Detect which cell encompasses the target text, then output its [x, y] center coordinate. 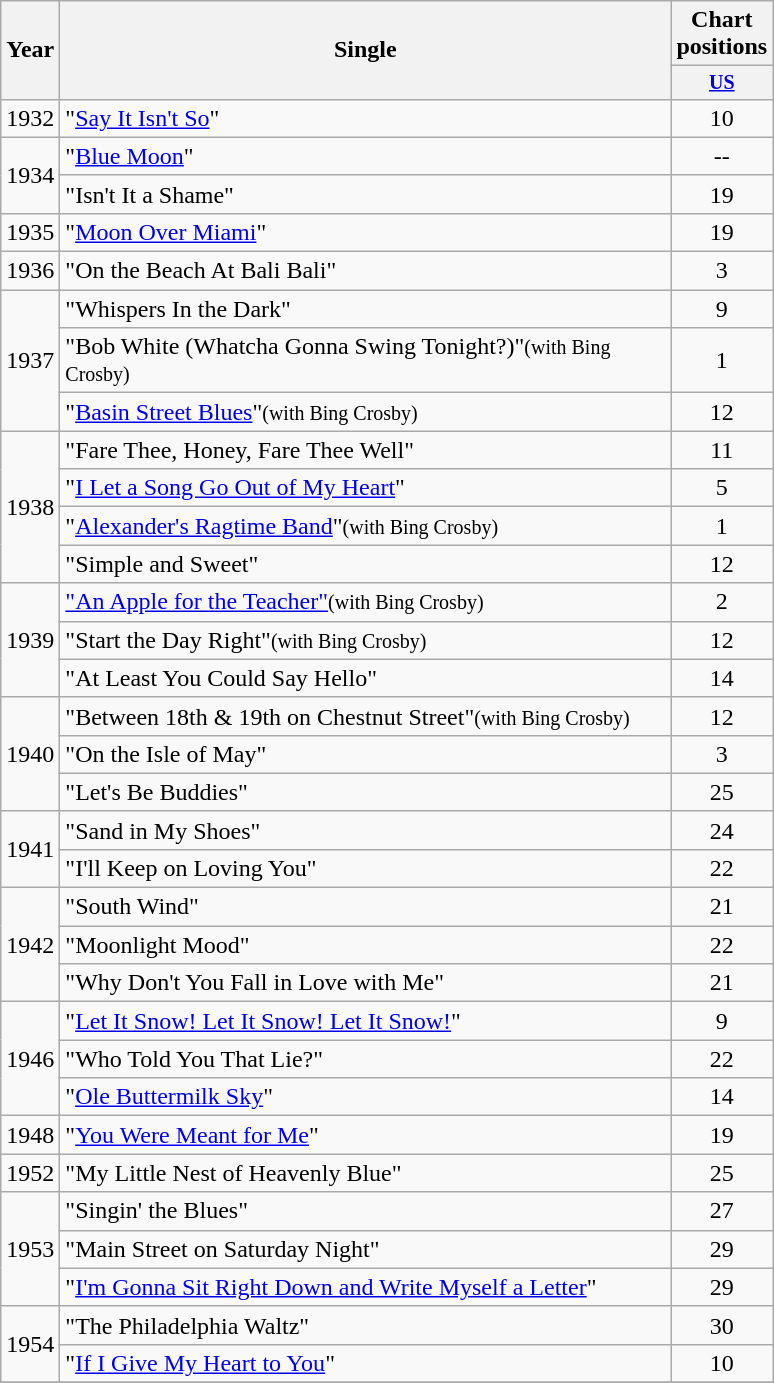
"An Apple for the Teacher"(with Bing Crosby) [366, 602]
1938 [30, 507]
"Basin Street Blues"(with Bing Crosby) [366, 412]
"The Philadelphia Waltz" [366, 1325]
"On the Isle of May" [366, 754]
"Let's Be Buddies" [366, 792]
"You Were Meant for Me" [366, 1135]
1948 [30, 1135]
1937 [30, 360]
30 [722, 1325]
"Singin' the Blues" [366, 1211]
"Moon Over Miami" [366, 232]
1953 [30, 1249]
"Sand in My Shoes" [366, 830]
"Simple and Sweet" [366, 564]
1940 [30, 754]
Chart positions [722, 34]
"Let It Snow! Let It Snow! Let It Snow!" [366, 1021]
1946 [30, 1059]
"On the Beach At Bali Bali" [366, 271]
1936 [30, 271]
"Ole Buttermilk Sky" [366, 1097]
"Isn't It a Shame" [366, 194]
"At Least You Could Say Hello" [366, 678]
"Moonlight Mood" [366, 945]
11 [722, 450]
"Say It Isn't So" [366, 118]
"Fare Thee, Honey, Fare Thee Well" [366, 450]
1942 [30, 945]
2 [722, 602]
1954 [30, 1344]
-- [722, 156]
"Start the Day Right"(with Bing Crosby) [366, 640]
Year [30, 50]
"I Let a Song Go Out of My Heart" [366, 488]
5 [722, 488]
24 [722, 830]
"South Wind" [366, 907]
1935 [30, 232]
"I'll Keep on Loving You" [366, 868]
1952 [30, 1173]
"If I Give My Heart to You" [366, 1363]
Single [366, 50]
1939 [30, 640]
"Who Told You That Lie?" [366, 1059]
"Between 18th & 19th on Chestnut Street"(with Bing Crosby) [366, 716]
"Blue Moon" [366, 156]
1941 [30, 849]
US [722, 82]
"Main Street on Saturday Night" [366, 1249]
"Alexander's Ragtime Band"(with Bing Crosby) [366, 526]
"My Little Nest of Heavenly Blue" [366, 1173]
"Whispers In the Dark" [366, 309]
27 [722, 1211]
"I'm Gonna Sit Right Down and Write Myself a Letter" [366, 1287]
1934 [30, 175]
1932 [30, 118]
"Why Don't You Fall in Love with Me" [366, 983]
"Bob White (Whatcha Gonna Swing Tonight?)"(with Bing Crosby) [366, 360]
